Locate the cell with the specified text and output its (x, y) center coordinate. 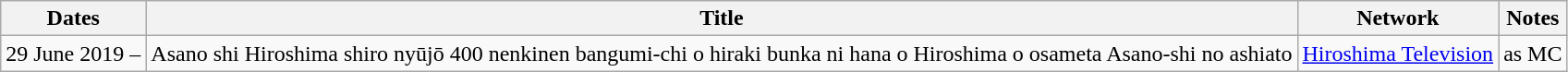
Notes (1533, 18)
29 June 2019 – (74, 54)
Asano shi Hiroshima shiro nyūjō 400 nenkinen bangumi-chi o hiraki bunka ni hana o Hiroshima o osameta Asano-shi no ashiato (722, 54)
as MC (1533, 54)
Network (1398, 18)
Hiroshima Television (1398, 54)
Dates (74, 18)
Title (722, 18)
